Determine the [x, y] coordinate at the center of the cell enclosing the given text.  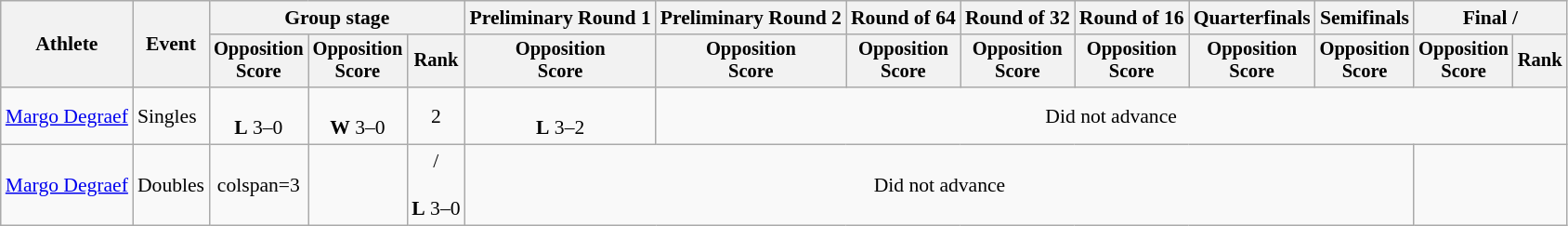
Preliminary Round 1 [561, 18]
Round of 64 [903, 18]
Event [171, 45]
Quarterfinals [1252, 18]
L 3–2 [561, 115]
colspan=3 [258, 186]
Semifinals [1365, 18]
Round of 32 [1018, 18]
Singles [171, 115]
2 [436, 115]
Final / [1490, 18]
Preliminary Round 2 [751, 18]
W 3–0 [359, 115]
Round of 16 [1131, 18]
Group stage [337, 18]
L 3–0 [258, 115]
Doubles [171, 186]
/L 3–0 [436, 186]
Athlete [67, 45]
